Detect which cell encompasses the target text, then output its (x, y) center coordinate. 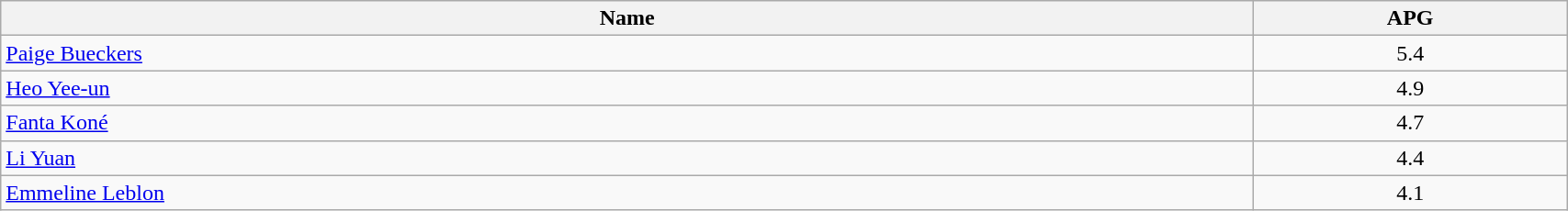
4.4 (1411, 158)
Fanta Koné (627, 123)
Paige Bueckers (627, 53)
Emmeline Leblon (627, 193)
5.4 (1411, 53)
4.1 (1411, 193)
Heo Yee-un (627, 88)
Li Yuan (627, 158)
APG (1411, 18)
Name (627, 18)
4.7 (1411, 123)
4.9 (1411, 88)
